Locate the cell with the specified text and output its (X, Y) center coordinate. 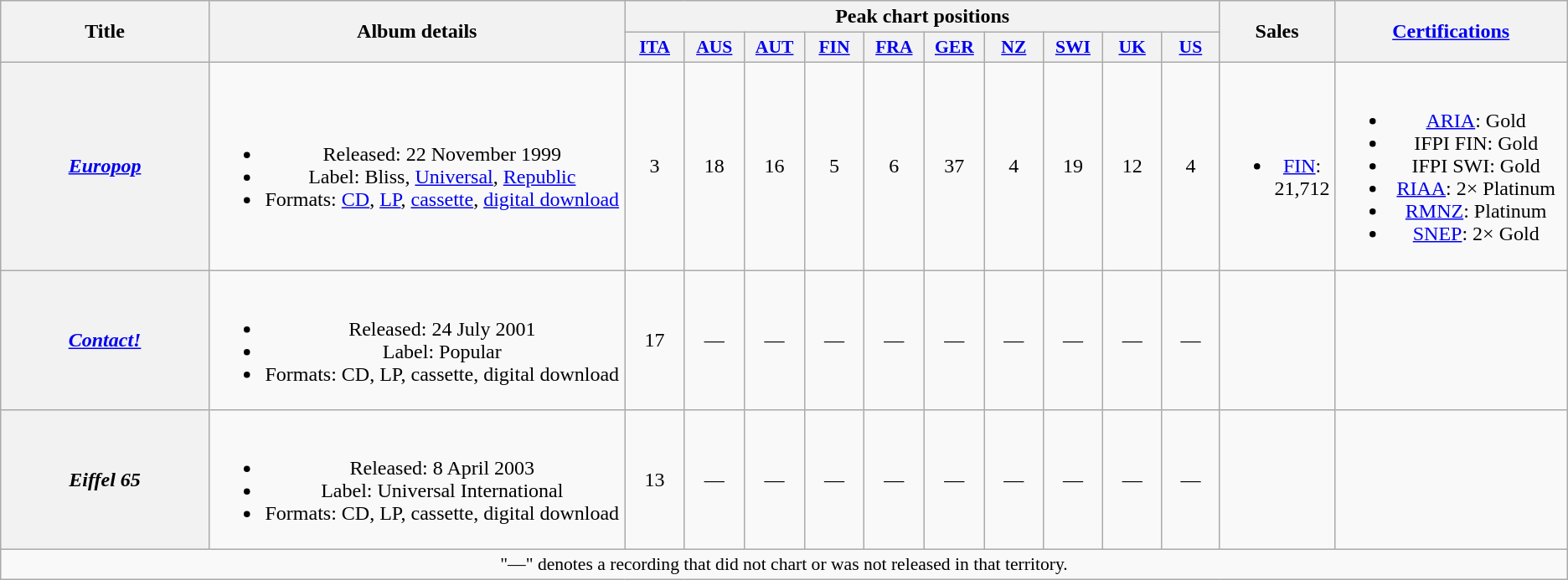
ITA (655, 48)
"—" denotes a recording that did not chart or was not released in that territory. (784, 565)
Released: 22 November 1999Label: Bliss, Universal, RepublicFormats: CD, LP, cassette, digital download (417, 166)
3 (655, 166)
AUT (775, 48)
AUS (714, 48)
US (1191, 48)
Title (106, 32)
FRA (894, 48)
Released: 24 July 2001Label: PopularFormats: CD, LP, cassette, digital download (417, 340)
ARIA: GoldIFPI FIN: GoldIFPI SWI: GoldRIAA: 2× PlatinumRMNZ: PlatinumSNEP: 2× Gold (1451, 166)
Certifications (1451, 32)
13 (655, 480)
UK (1132, 48)
Peak chart positions (922, 17)
Europop (106, 166)
16 (775, 166)
6 (894, 166)
Eiffel 65 (106, 480)
SWI (1072, 48)
Contact! (106, 340)
18 (714, 166)
37 (954, 166)
FIN (834, 48)
12 (1132, 166)
NZ (1014, 48)
Album details (417, 32)
Sales (1277, 32)
17 (655, 340)
19 (1072, 166)
5 (834, 166)
Released: 8 April 2003Label: Universal InternationalFormats: CD, LP, cassette, digital download (417, 480)
GER (954, 48)
FIN: 21,712 (1277, 166)
